Pinpoint the cell where the given text exists, returning its (X, Y) midpoint coordinate. 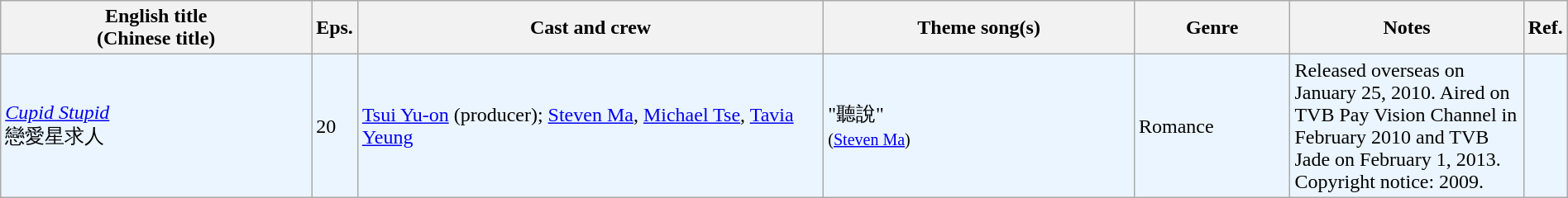
20 (335, 125)
Notes (1407, 28)
Ref. (1545, 28)
Theme song(s) (979, 28)
Eps. (335, 28)
Cupid Stupid 戀愛星求人 (156, 125)
Romance (1212, 125)
Released overseas on January 25, 2010. Aired on TVB Pay Vision Channel in February 2010 and TVB Jade on February 1, 2013. Copyright notice: 2009. (1407, 125)
Cast and crew (590, 28)
English title (Chinese title) (156, 28)
Genre (1212, 28)
"聽說" (Steven Ma) (979, 125)
Tsui Yu-on (producer); Steven Ma, Michael Tse, Tavia Yeung (590, 125)
